Output the [X, Y] coordinate of the center of the cell containing the given text.  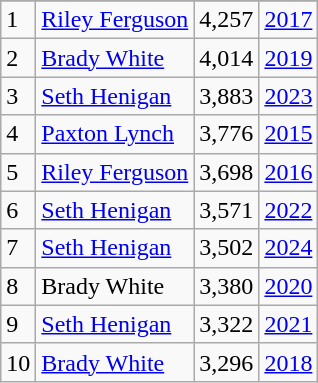
3,883 [226, 96]
2023 [288, 96]
6 [18, 210]
2015 [288, 134]
2018 [288, 362]
2024 [288, 248]
2 [18, 58]
4,257 [226, 20]
3,776 [226, 134]
2019 [288, 58]
10 [18, 362]
3,380 [226, 286]
4 [18, 134]
2021 [288, 324]
3,571 [226, 210]
3,322 [226, 324]
2017 [288, 20]
2016 [288, 172]
2022 [288, 210]
3 [18, 96]
7 [18, 248]
3,296 [226, 362]
5 [18, 172]
1 [18, 20]
3,698 [226, 172]
8 [18, 286]
2020 [288, 286]
9 [18, 324]
Paxton Lynch [115, 134]
4,014 [226, 58]
3,502 [226, 248]
